Scan for the cell matching the given text and deliver its [x, y] coordinate at center. 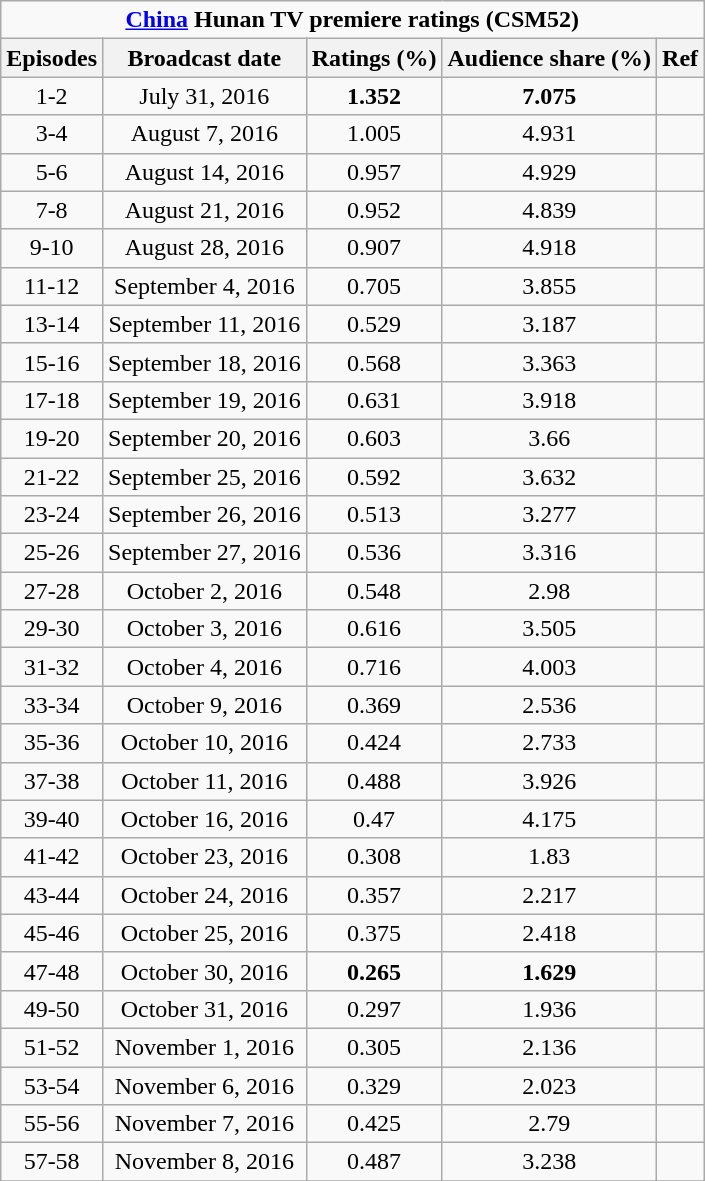
4.003 [550, 667]
October 9, 2016 [205, 705]
3.926 [550, 781]
September 26, 2016 [205, 515]
October 23, 2016 [205, 857]
2.98 [550, 591]
2.536 [550, 705]
0.631 [374, 400]
51-52 [52, 1047]
Broadcast date [205, 58]
October 11, 2016 [205, 781]
3.632 [550, 477]
0.616 [374, 629]
October 30, 2016 [205, 971]
0.369 [374, 705]
4.175 [550, 819]
Ref [680, 58]
October 24, 2016 [205, 895]
2.217 [550, 895]
August 21, 2016 [205, 210]
September 20, 2016 [205, 438]
1.83 [550, 857]
0.529 [374, 324]
0.907 [374, 248]
1.936 [550, 1009]
7.075 [550, 96]
September 11, 2016 [205, 324]
41-42 [52, 857]
2.418 [550, 933]
August 28, 2016 [205, 248]
0.297 [374, 1009]
0.357 [374, 895]
4.931 [550, 134]
1-2 [52, 96]
0.952 [374, 210]
0.375 [374, 933]
China Hunan TV premiere ratings (CSM52) [352, 20]
0.705 [374, 286]
0.305 [374, 1047]
September 27, 2016 [205, 553]
October 4, 2016 [205, 667]
0.603 [374, 438]
3-4 [52, 134]
1.629 [550, 971]
Ratings (%) [374, 58]
September 19, 2016 [205, 400]
15-16 [52, 362]
0.716 [374, 667]
September 4, 2016 [205, 286]
0.329 [374, 1085]
55-56 [52, 1124]
0.308 [374, 857]
October 2, 2016 [205, 591]
11-12 [52, 286]
27-28 [52, 591]
October 25, 2016 [205, 933]
0.513 [374, 515]
1.352 [374, 96]
0.488 [374, 781]
2.136 [550, 1047]
47-48 [52, 971]
45-46 [52, 933]
53-54 [52, 1085]
0.568 [374, 362]
35-36 [52, 743]
5-6 [52, 172]
57-58 [52, 1162]
3.505 [550, 629]
3.66 [550, 438]
19-20 [52, 438]
49-50 [52, 1009]
17-18 [52, 400]
39-40 [52, 819]
4.929 [550, 172]
3.316 [550, 553]
October 31, 2016 [205, 1009]
4.839 [550, 210]
Episodes [52, 58]
37-38 [52, 781]
7-8 [52, 210]
November 1, 2016 [205, 1047]
0.487 [374, 1162]
3.277 [550, 515]
0.425 [374, 1124]
33-34 [52, 705]
0.957 [374, 172]
31-32 [52, 667]
0.536 [374, 553]
October 10, 2016 [205, 743]
43-44 [52, 895]
September 18, 2016 [205, 362]
September 25, 2016 [205, 477]
25-26 [52, 553]
0.548 [374, 591]
November 7, 2016 [205, 1124]
3.918 [550, 400]
August 7, 2016 [205, 134]
July 31, 2016 [205, 96]
23-24 [52, 515]
November 8, 2016 [205, 1162]
August 14, 2016 [205, 172]
3.855 [550, 286]
0.265 [374, 971]
0.47 [374, 819]
3.363 [550, 362]
2.79 [550, 1124]
9-10 [52, 248]
1.005 [374, 134]
0.592 [374, 477]
November 6, 2016 [205, 1085]
Audience share (%) [550, 58]
3.238 [550, 1162]
2.733 [550, 743]
0.424 [374, 743]
October 3, 2016 [205, 629]
4.918 [550, 248]
21-22 [52, 477]
3.187 [550, 324]
2.023 [550, 1085]
29-30 [52, 629]
13-14 [52, 324]
October 16, 2016 [205, 819]
